Capture the cell that displays the provided text and extract its (x, y) central coordinate. 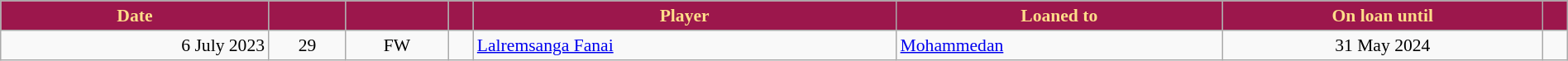
Player (685, 16)
29 (308, 45)
On loan until (1383, 16)
31 May 2024 (1383, 45)
Date (135, 16)
Mohammedan (1059, 45)
Loaned to (1059, 16)
FW (397, 45)
6 July 2023 (135, 45)
Lalremsanga Fanai (685, 45)
